Identify which cell holds the provided text, then report its [x, y] central coordinate. 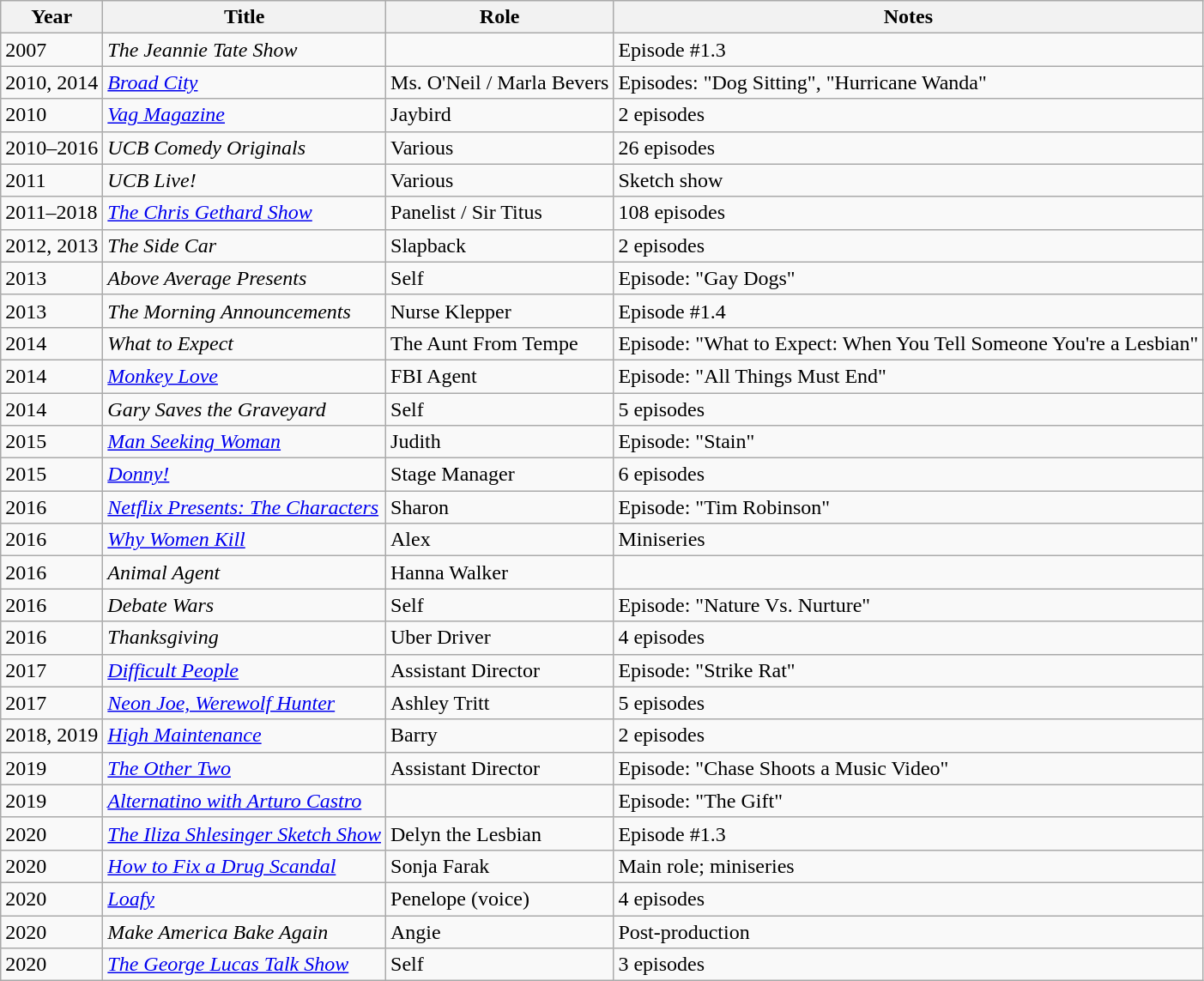
2018, 2019 [51, 736]
2012, 2013 [51, 245]
Episode: "Chase Shoots a Music Video" [908, 768]
Episode: "What to Expect: When You Tell Someone You're a Lesbian" [908, 343]
Delyn the Lesbian [499, 833]
UCB Live! [245, 180]
Main role; miniseries [908, 866]
Ms. O'Neil / Marla Bevers [499, 82]
Episode: "Nature Vs. Nurture" [908, 605]
Angie [499, 931]
Uber Driver [499, 638]
The Jeannie Tate Show [245, 50]
Neon Joe, Werewolf Hunter [245, 703]
Episode: "Tim Robinson" [908, 507]
The Iliza Shlesinger Sketch Show [245, 833]
Monkey Love [245, 376]
2007 [51, 50]
Make America Bake Again [245, 931]
Debate Wars [245, 605]
Vag Magazine [245, 115]
Sharon [499, 507]
2011–2018 [51, 213]
Thanksgiving [245, 638]
FBI Agent [499, 376]
How to Fix a Drug Scandal [245, 866]
Stage Manager [499, 475]
Loafy [245, 899]
The Aunt From Tempe [499, 343]
Nurse Klepper [499, 311]
High Maintenance [245, 736]
3 episodes [908, 965]
Episode: "Gay Dogs" [908, 278]
Netflix Presents: The Characters [245, 507]
Role [499, 17]
The Chris Gethard Show [245, 213]
Alex [499, 540]
Episode: "Stain" [908, 442]
Jaybird [499, 115]
Donny! [245, 475]
Panelist / Sir Titus [499, 213]
Judith [499, 442]
Alternatino with Arturo Castro [245, 801]
Miniseries [908, 540]
26 episodes [908, 148]
Slapback [499, 245]
The Side Car [245, 245]
Why Women Kill [245, 540]
Episode: "The Gift" [908, 801]
Difficult People [245, 670]
6 episodes [908, 475]
Hanna Walker [499, 572]
108 episodes [908, 213]
Man Seeking Woman [245, 442]
Episode: "All Things Must End" [908, 376]
Year [51, 17]
What to Expect [245, 343]
Notes [908, 17]
Penelope (voice) [499, 899]
2010 [51, 115]
Episodes: "Dog Sitting", "Hurricane Wanda" [908, 82]
Post-production [908, 931]
2011 [51, 180]
2010–2016 [51, 148]
Gary Saves the Graveyard [245, 409]
Title [245, 17]
Animal Agent [245, 572]
Barry [499, 736]
Broad City [245, 82]
Sketch show [908, 180]
Ashley Tritt [499, 703]
Above Average Presents [245, 278]
Episode: "Strike Rat" [908, 670]
2010, 2014 [51, 82]
The Morning Announcements [245, 311]
Episode #1.4 [908, 311]
Sonja Farak [499, 866]
The George Lucas Talk Show [245, 965]
The Other Two [245, 768]
UCB Comedy Originals [245, 148]
